For the text-containing cell, return its midpoint in (x, y) coordinate format. 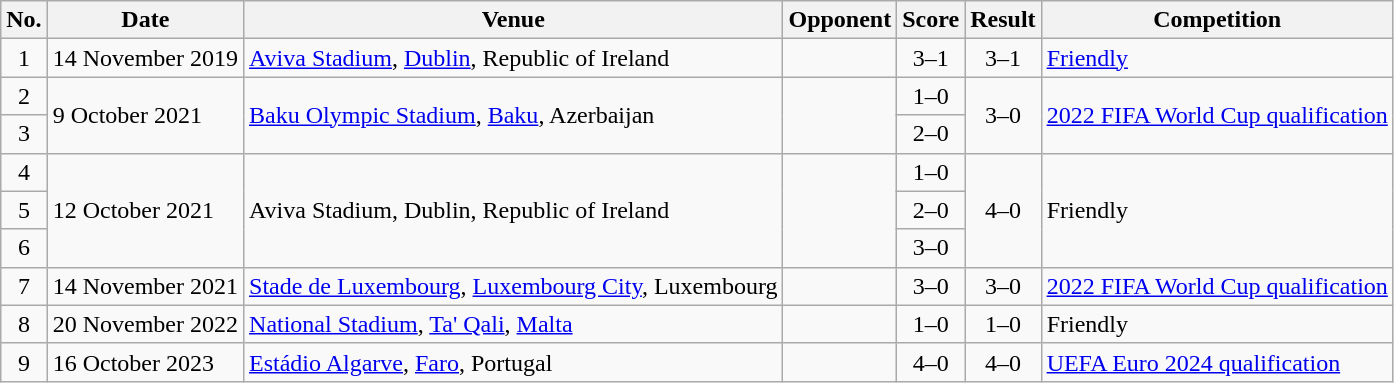
Opponent (840, 20)
8 (24, 324)
1 (24, 58)
Result (1003, 20)
Estádio Algarve, Faro, Portugal (514, 362)
6 (24, 248)
4 (24, 172)
National Stadium, Ta' Qali, Malta (514, 324)
Baku Olympic Stadium, Baku, Azerbaijan (514, 115)
5 (24, 210)
UEFA Euro 2024 qualification (1217, 362)
12 October 2021 (145, 210)
9 (24, 362)
Competition (1217, 20)
16 October 2023 (145, 362)
20 November 2022 (145, 324)
14 November 2019 (145, 58)
No. (24, 20)
Score (931, 20)
9 October 2021 (145, 115)
Venue (514, 20)
3 (24, 134)
Stade de Luxembourg, Luxembourg City, Luxembourg (514, 286)
14 November 2021 (145, 286)
2 (24, 96)
7 (24, 286)
Date (145, 20)
